Search for the cell housing the specified text and yield its [X, Y] center coordinate. 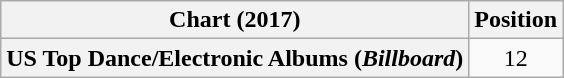
US Top Dance/Electronic Albums (Billboard) [235, 58]
Position [516, 20]
12 [516, 58]
Chart (2017) [235, 20]
